Return the (x, y) coordinate for the center point of the cell that contains the specified text.  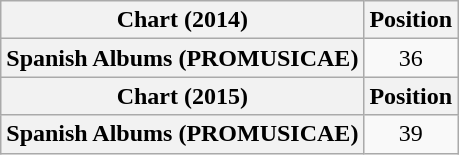
Chart (2014) (182, 20)
Chart (2015) (182, 96)
39 (411, 134)
36 (411, 58)
